Search for the cell housing the specified text and yield its [x, y] center coordinate. 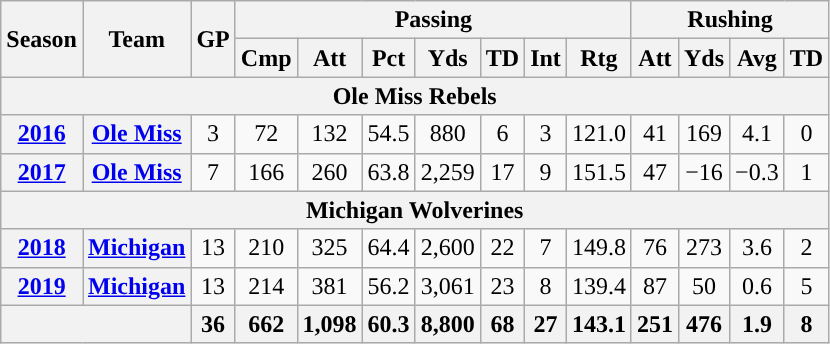
1 [806, 172]
2,259 [448, 172]
251 [654, 324]
22 [502, 248]
273 [704, 248]
3,061 [448, 286]
880 [448, 134]
Rushing [730, 20]
Rtg [598, 58]
27 [546, 324]
41 [654, 134]
214 [266, 286]
121.0 [598, 134]
−16 [704, 172]
476 [704, 324]
Passing [433, 20]
Team [136, 39]
Avg [758, 58]
Cmp [266, 58]
Int [546, 58]
169 [704, 134]
4.1 [758, 134]
132 [330, 134]
8,800 [448, 324]
Ole Miss Rebels [415, 96]
1.9 [758, 324]
87 [654, 286]
149.8 [598, 248]
5 [806, 286]
9 [546, 172]
60.3 [388, 324]
50 [704, 286]
662 [266, 324]
GP [213, 39]
23 [502, 286]
2 [806, 248]
260 [330, 172]
151.5 [598, 172]
139.4 [598, 286]
143.1 [598, 324]
17 [502, 172]
166 [266, 172]
2,600 [448, 248]
56.2 [388, 286]
Pct [388, 58]
381 [330, 286]
2018 [42, 248]
Season [42, 39]
72 [266, 134]
54.5 [388, 134]
325 [330, 248]
47 [654, 172]
2017 [42, 172]
210 [266, 248]
64.4 [388, 248]
−0.3 [758, 172]
2019 [42, 286]
68 [502, 324]
36 [213, 324]
63.8 [388, 172]
2016 [42, 134]
0 [806, 134]
76 [654, 248]
3.6 [758, 248]
0.6 [758, 286]
1,098 [330, 324]
Michigan Wolverines [415, 210]
6 [502, 134]
